Detect which cell encompasses the target text, then output its [X, Y] center coordinate. 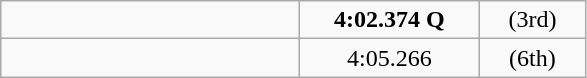
4:05.266 [390, 58]
(6th) [532, 58]
(3rd) [532, 20]
4:02.374 Q [390, 20]
